Determine the (x, y) coordinate at the center of the cell enclosing the given text.  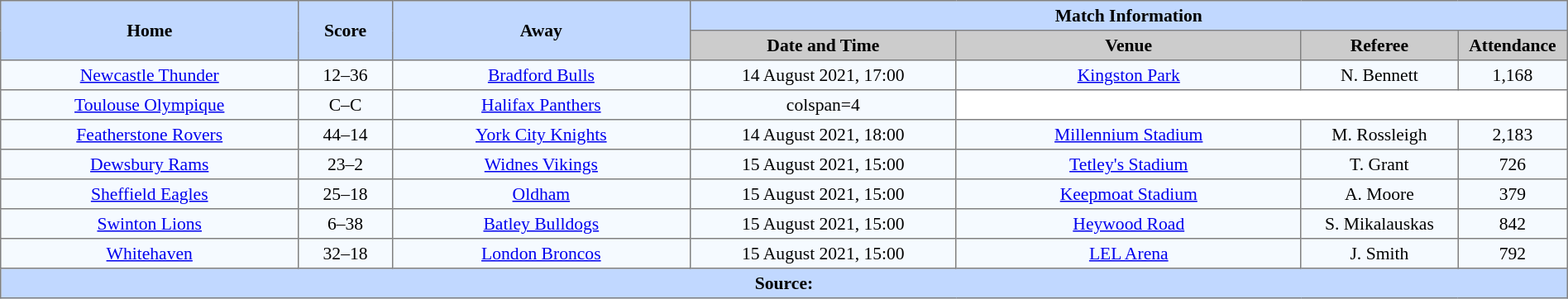
Kingston Park (1128, 75)
Attendance (1513, 45)
6–38 (346, 224)
Newcastle Thunder (150, 75)
1,168 (1513, 75)
LEL Arena (1128, 254)
25–18 (346, 194)
Date and Time (823, 45)
York City Knights (541, 135)
Referee (1379, 45)
Toulouse Olympique (150, 105)
Venue (1128, 45)
S. Mikalauskas (1379, 224)
Keepmoat Stadium (1128, 194)
Whitehaven (150, 254)
Heywood Road (1128, 224)
Millennium Stadium (1128, 135)
T. Grant (1379, 164)
M. Rossleigh (1379, 135)
32–18 (346, 254)
12–36 (346, 75)
726 (1513, 164)
792 (1513, 254)
Widnes Vikings (541, 164)
Tetley's Stadium (1128, 164)
Oldham (541, 194)
colspan=4 (823, 105)
14 August 2021, 17:00 (823, 75)
Swinton Lions (150, 224)
J. Smith (1379, 254)
Sheffield Eagles (150, 194)
2,183 (1513, 135)
23–2 (346, 164)
N. Bennett (1379, 75)
Source: (784, 283)
Match Information (1128, 16)
Score (346, 31)
Halifax Panthers (541, 105)
44–14 (346, 135)
Batley Bulldogs (541, 224)
14 August 2021, 18:00 (823, 135)
Bradford Bulls (541, 75)
Dewsbury Rams (150, 164)
Featherstone Rovers (150, 135)
A. Moore (1379, 194)
379 (1513, 194)
Away (541, 31)
842 (1513, 224)
Home (150, 31)
London Broncos (541, 254)
C–C (346, 105)
